Detect which cell encompasses the target text, then output its [X, Y] center coordinate. 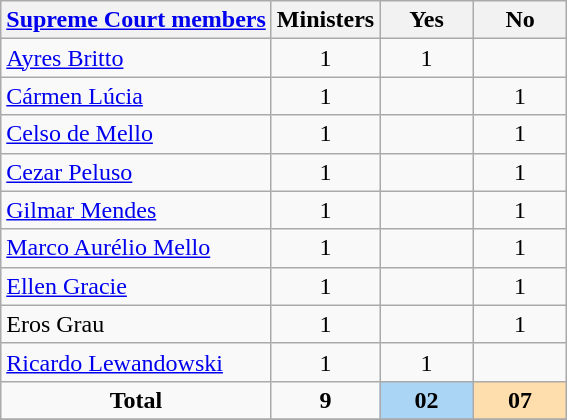
02 [427, 400]
Cármen Lúcia [136, 96]
Gilmar Mendes [136, 210]
Yes [427, 20]
Ministers [325, 20]
Ricardo Lewandowski [136, 362]
Total [136, 400]
07 [520, 400]
Ayres Britto [136, 58]
Eros Grau [136, 324]
No [520, 20]
Cezar Peluso [136, 172]
Celso de Mello [136, 134]
9 [325, 400]
Marco Aurélio Mello [136, 248]
Ellen Gracie [136, 286]
Supreme Court members [136, 20]
